Detect which cell encompasses the target text, then output its (X, Y) center coordinate. 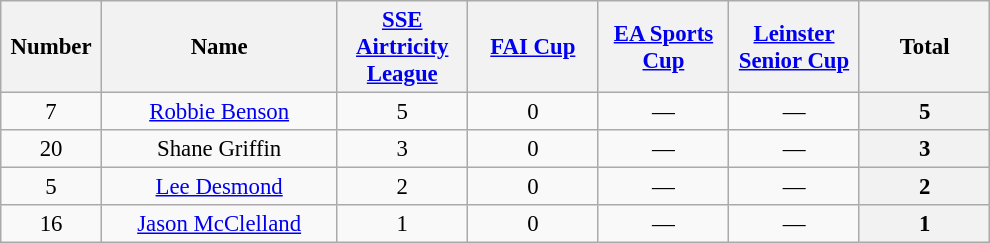
FAI Cup (534, 47)
Lee Desmond (219, 187)
Shane Griffin (219, 149)
Name (219, 47)
7 (52, 112)
Leinster Senior Cup (794, 47)
SSE Airtricity League (402, 47)
EA Sports Cup (664, 47)
Number (52, 47)
Robbie Benson (219, 112)
Jason McClelland (219, 224)
16 (52, 224)
20 (52, 149)
Total (924, 47)
